Return the [X, Y] coordinate for the center point of the cell that contains the specified text.  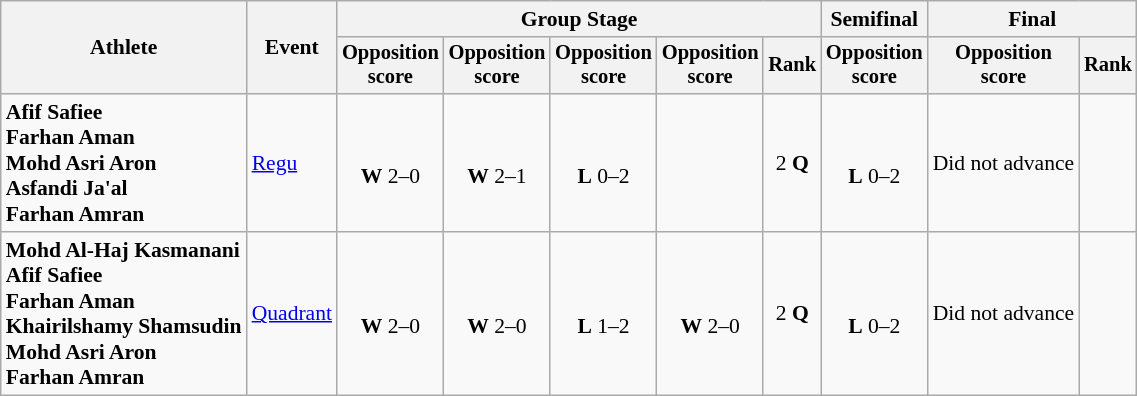
Regu [292, 163]
Mohd Al-Haj KasmananiAfif SafieeFarhan AmanKhairilshamy ShamsudinMohd Asri AronFarhan Amran [124, 314]
Final [1032, 19]
Group Stage [579, 19]
Semifinal [874, 19]
Athlete [124, 48]
L 1–2 [604, 314]
Quadrant [292, 314]
Afif SafieeFarhan AmanMohd Asri AronAsfandi Ja'alFarhan Amran [124, 163]
Event [292, 48]
W 2–1 [498, 163]
